Pinpoint the cell where the given text exists, returning its (x, y) midpoint coordinate. 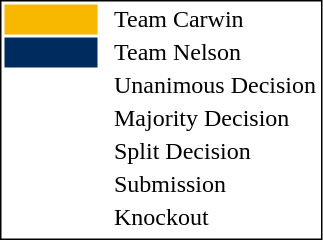
Knockout (214, 217)
Unanimous Decision (214, 85)
Majority Decision (214, 119)
Team Carwin (214, 19)
Submission (214, 185)
Team Nelson (214, 53)
Split Decision (214, 151)
